Identify which cell holds the provided text, then report its (X, Y) central coordinate. 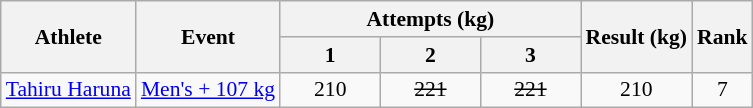
7 (722, 90)
Tahiru Haruna (68, 90)
Result (kg) (636, 36)
Athlete (68, 36)
1 (330, 55)
3 (530, 55)
Men's + 107 kg (208, 90)
Event (208, 36)
Rank (722, 36)
2 (430, 55)
Attempts (kg) (430, 19)
